Locate the cell with the specified text and output its (x, y) center coordinate. 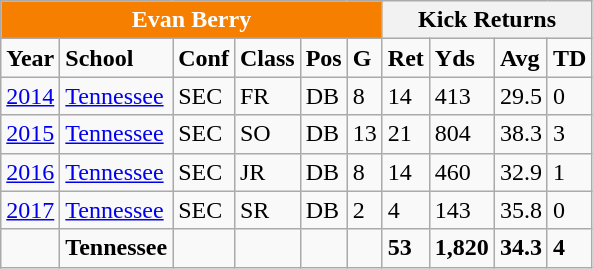
Pos (324, 58)
2014 (30, 96)
1 (569, 172)
38.3 (520, 134)
34.3 (520, 248)
SR (267, 210)
53 (406, 248)
JR (267, 172)
Kick Returns (487, 20)
460 (462, 172)
2 (364, 210)
Ret (406, 58)
Class (267, 58)
32.9 (520, 172)
Evan Berry (192, 20)
TD (569, 58)
Year (30, 58)
SO (267, 134)
Conf (204, 58)
2017 (30, 210)
Yds (462, 58)
School (116, 58)
13 (364, 134)
143 (462, 210)
29.5 (520, 96)
3 (569, 134)
2015 (30, 134)
35.8 (520, 210)
21 (406, 134)
Avg (520, 58)
FR (267, 96)
804 (462, 134)
1,820 (462, 248)
2016 (30, 172)
413 (462, 96)
G (364, 58)
